Extract the [X, Y] coordinate from the center of the cell holding the provided text.  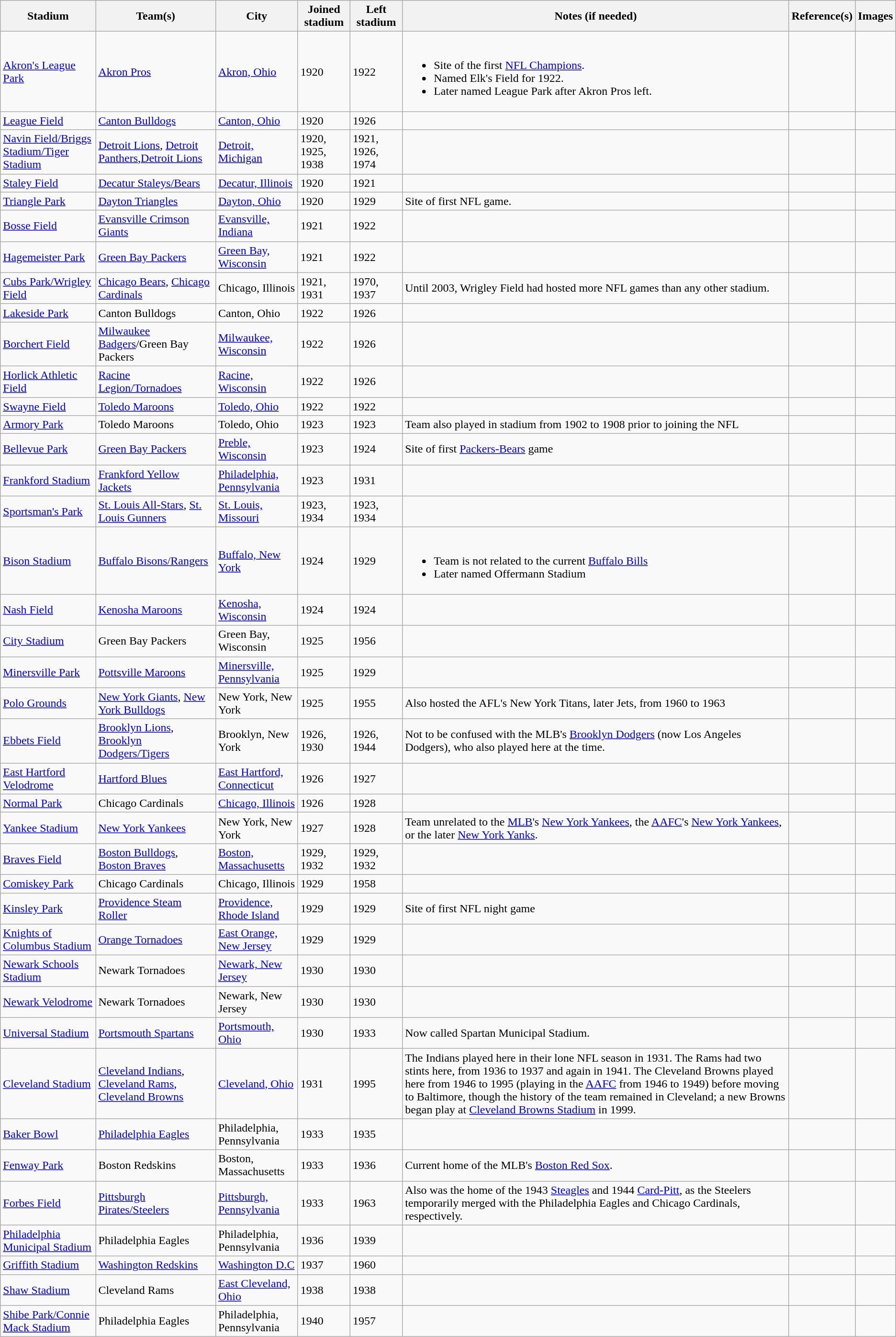
Bellevue Park [48, 449]
Cubs Park/Wrigley Field [48, 288]
Comiskey Park [48, 884]
League Field [48, 121]
Baker Bowl [48, 1134]
1920, 1925, 1938 [324, 152]
1955 [376, 703]
1956 [376, 641]
Brooklyn, New York [257, 741]
Braves Field [48, 859]
Site of first Packers-Bears game [596, 449]
Left stadium [376, 16]
Cleveland Rams [156, 1290]
1960 [376, 1265]
Normal Park [48, 803]
Washington D.C [257, 1265]
East Hartford, Connecticut [257, 779]
Current home of the MLB's Boston Red Sox. [596, 1166]
Now called Spartan Municipal Stadium. [596, 1033]
Images [875, 16]
Site of first NFL game. [596, 201]
Pittsburgh Pirates/Steelers [156, 1203]
Kenosha, Wisconsin [257, 610]
Reference(s) [822, 16]
Frankford Stadium [48, 481]
Horlick Athletic Field [48, 381]
Buffalo Bisons/Rangers [156, 561]
Team is not related to the current Buffalo BillsLater named Offermann Stadium [596, 561]
Notes (if needed) [596, 16]
Bison Stadium [48, 561]
New York Yankees [156, 827]
Milwaukee Badgers/Green Bay Packers [156, 344]
Minersville Park [48, 672]
Evansville Crimson Giants [156, 226]
Griffith Stadium [48, 1265]
Washington Redskins [156, 1265]
Newark Velodrome [48, 1002]
Hartford Blues [156, 779]
1937 [324, 1265]
Also hosted the AFL's New York Titans, later Jets, from 1960 to 1963 [596, 703]
Dayton, Ohio [257, 201]
1926, 1930 [324, 741]
1939 [376, 1240]
1940 [324, 1321]
Pittsburgh, Pennsylvania [257, 1203]
Philadelphia Municipal Stadium [48, 1240]
1963 [376, 1203]
Providence Steam Roller [156, 908]
Swayne Field [48, 407]
City Stadium [48, 641]
Site of first NFL night game [596, 908]
Kinsley Park [48, 908]
Buffalo, New York [257, 561]
Borchert Field [48, 344]
Navin Field/Briggs Stadium/Tiger Stadium [48, 152]
Boston Bulldogs, Boston Braves [156, 859]
Decatur, Illinois [257, 183]
Akron Pros [156, 72]
Triangle Park [48, 201]
1921, 1931 [324, 288]
East Hartford Velodrome [48, 779]
Hagemeister Park [48, 257]
Portsmouth, Ohio [257, 1033]
Team unrelated to the MLB's New York Yankees, the AAFC's New York Yankees, or the later New York Yanks. [596, 827]
Nash Field [48, 610]
1926, 1944 [376, 741]
Stadium [48, 16]
Yankee Stadium [48, 827]
Joined stadium [324, 16]
Akron's League Park [48, 72]
Fenway Park [48, 1166]
Racine, Wisconsin [257, 381]
Lakeside Park [48, 313]
Minersville, Pennsylvania [257, 672]
1995 [376, 1084]
Not to be confused with the MLB's Brooklyn Dodgers (now Los Angeles Dodgers), who also played here at the time. [596, 741]
Dayton Triangles [156, 201]
1958 [376, 884]
Cleveland Indians, Cleveland Rams, Cleveland Browns [156, 1084]
Brooklyn Lions, Brooklyn Dodgers/Tigers [156, 741]
1970, 1937 [376, 288]
Ebbets Field [48, 741]
Decatur Staleys/Bears [156, 183]
Akron, Ohio [257, 72]
New York Giants, New York Bulldogs [156, 703]
Sportsman's Park [48, 511]
Detroit Lions, Detroit Panthers,Detroit Lions [156, 152]
Polo Grounds [48, 703]
Shibe Park/Connie Mack Stadium [48, 1321]
Site of the first NFL Champions.Named Elk's Field for 1922.Later named League Park after Akron Pros left. [596, 72]
Cleveland Stadium [48, 1084]
Armory Park [48, 425]
East Cleveland, Ohio [257, 1290]
Racine Legion/Tornadoes [156, 381]
Shaw Stadium [48, 1290]
1935 [376, 1134]
Frankford Yellow Jackets [156, 481]
Providence, Rhode Island [257, 908]
Detroit, Michigan [257, 152]
Portsmouth Spartans [156, 1033]
St. Louis All-Stars, St. Louis Gunners [156, 511]
Knights of Columbus Stadium [48, 940]
Chicago Bears, Chicago Cardinals [156, 288]
Universal Stadium [48, 1033]
Preble, Wisconsin [257, 449]
City [257, 16]
Milwaukee, Wisconsin [257, 344]
1957 [376, 1321]
Pottsville Maroons [156, 672]
Staley Field [48, 183]
Team(s) [156, 16]
Evansville, Indiana [257, 226]
Bosse Field [48, 226]
St. Louis, Missouri [257, 511]
1921, 1926, 1974 [376, 152]
Newark Schools Stadium [48, 971]
Team also played in stadium from 1902 to 1908 prior to joining the NFL [596, 425]
Until 2003, Wrigley Field had hosted more NFL games than any other stadium. [596, 288]
East Orange, New Jersey [257, 940]
Orange Tornadoes [156, 940]
Forbes Field [48, 1203]
Boston Redskins [156, 1166]
Cleveland, Ohio [257, 1084]
Kenosha Maroons [156, 610]
